Identify which cell holds the provided text, then report its [x, y] central coordinate. 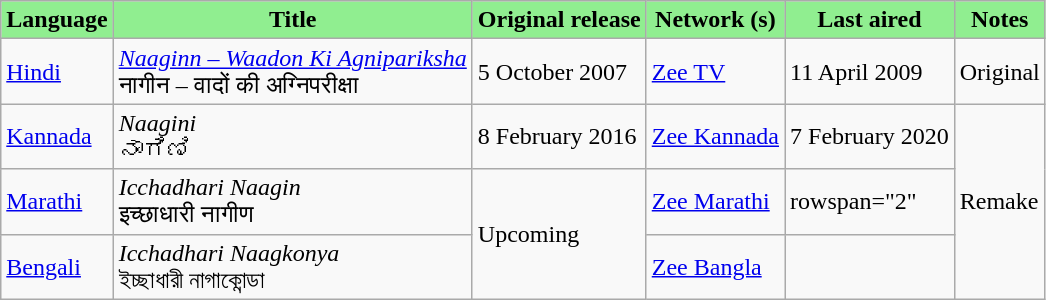
Kannada [57, 136]
Original [1000, 72]
Zee Bangla [715, 266]
Upcoming [559, 234]
Original release [559, 20]
Network (s) [715, 20]
Title [292, 20]
8 February 2016 [559, 136]
Hindi [57, 72]
Icchadhari Naagkonya ইচ্ছাধারী নাগাকোন্ডা [292, 266]
Icchadhari Naagin इच्छाधारी नागीण [292, 202]
11 April 2009 [870, 72]
Bengali [57, 266]
Naaginn – Waadon Ki Agnipariksha नागीन – वादों की अग्निपरीक्षा [292, 72]
Remake [1000, 202]
7 February 2020 [870, 136]
Language [57, 20]
5 October 2007 [559, 72]
Last aired [870, 20]
Naagini ನಾಗಿಣಿ [292, 136]
Marathi [57, 202]
rowspan="2" [870, 202]
Notes [1000, 20]
Zee Kannada [715, 136]
Zee TV [715, 72]
Zee Marathi [715, 202]
